Determine the [X, Y] coordinate at the center of the cell enclosing the given text.  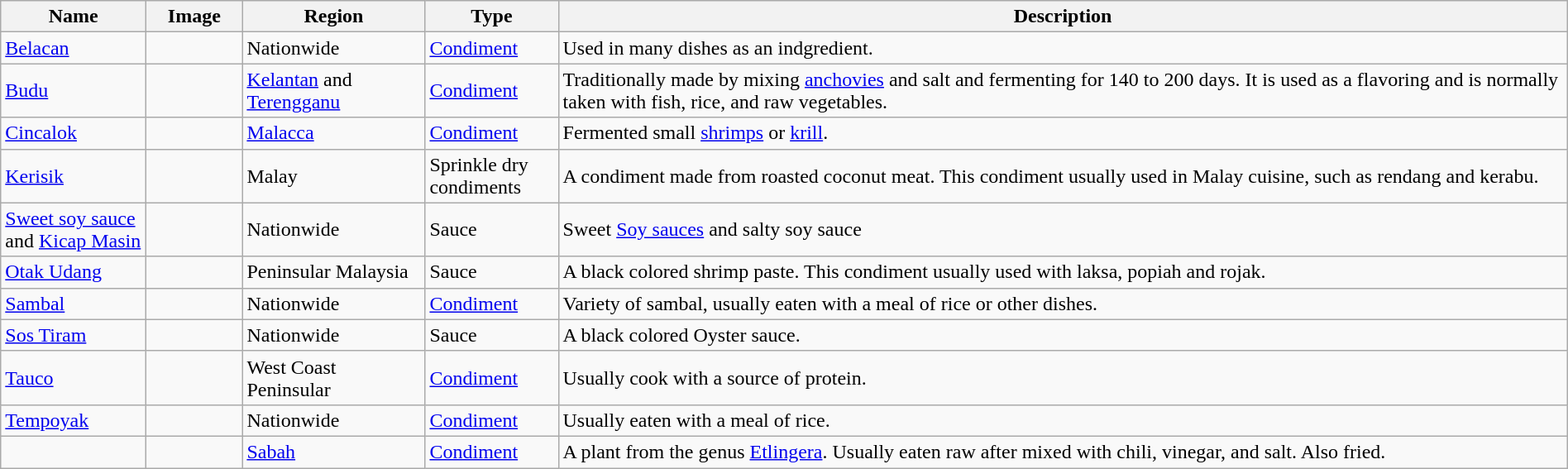
Type [491, 17]
Usually cook with a source of protein. [1063, 377]
Peninsular Malaysia [334, 272]
Kerisik [74, 175]
Image [194, 17]
Sweet Soy sauces and salty soy sauce [1063, 230]
West Coast Peninsular [334, 377]
A condiment made from roasted coconut meat. This condiment usually used in Malay cuisine, such as rendang and kerabu. [1063, 175]
Sabah [334, 452]
Usually eaten with a meal of rice. [1063, 420]
Name [74, 17]
Otak Udang [74, 272]
A plant from the genus Etlingera. Usually eaten raw after mixed with chili, vinegar, and salt. Also fried. [1063, 452]
Tauco [74, 377]
Sprinkle dry condiments [491, 175]
Malacca [334, 133]
Sambal [74, 304]
Description [1063, 17]
A black colored shrimp paste. This condiment usually used with laksa, popiah and rojak. [1063, 272]
Malay [334, 175]
Fermented small shrimps or krill. [1063, 133]
Kelantan and Terengganu [334, 91]
Variety of sambal, usually eaten with a meal of rice or other dishes. [1063, 304]
Sweet soy sauce and Kicap Masin [74, 230]
A black colored Oyster sauce. [1063, 335]
Sos Tiram [74, 335]
Tempoyak [74, 420]
Budu [74, 91]
Belacan [74, 48]
Used in many dishes as an indgredient. [1063, 48]
Cincalok [74, 133]
Region [334, 17]
